Search for the cell housing the specified text and yield its (x, y) center coordinate. 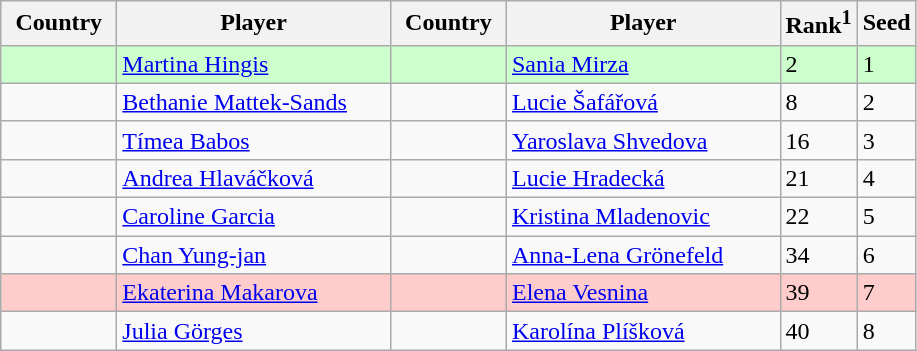
Rank1 (818, 24)
21 (818, 178)
7 (886, 293)
Elena Vesnina (643, 293)
Tímea Babos (254, 140)
Caroline Garcia (254, 217)
Sania Mirza (643, 64)
Bethanie Mattek-Sands (254, 102)
Anna-Lena Grönefeld (643, 255)
Julia Görges (254, 331)
Chan Yung-jan (254, 255)
5 (886, 217)
Yaroslava Shvedova (643, 140)
4 (886, 178)
Ekaterina Makarova (254, 293)
Seed (886, 24)
Lucie Šafářová (643, 102)
Lucie Hradecká (643, 178)
39 (818, 293)
Andrea Hlaváčková (254, 178)
22 (818, 217)
34 (818, 255)
40 (818, 331)
6 (886, 255)
16 (818, 140)
Karolína Plíšková (643, 331)
3 (886, 140)
1 (886, 64)
Martina Hingis (254, 64)
Kristina Mladenovic (643, 217)
